Output the (X, Y) coordinate of the center of the cell containing the given text.  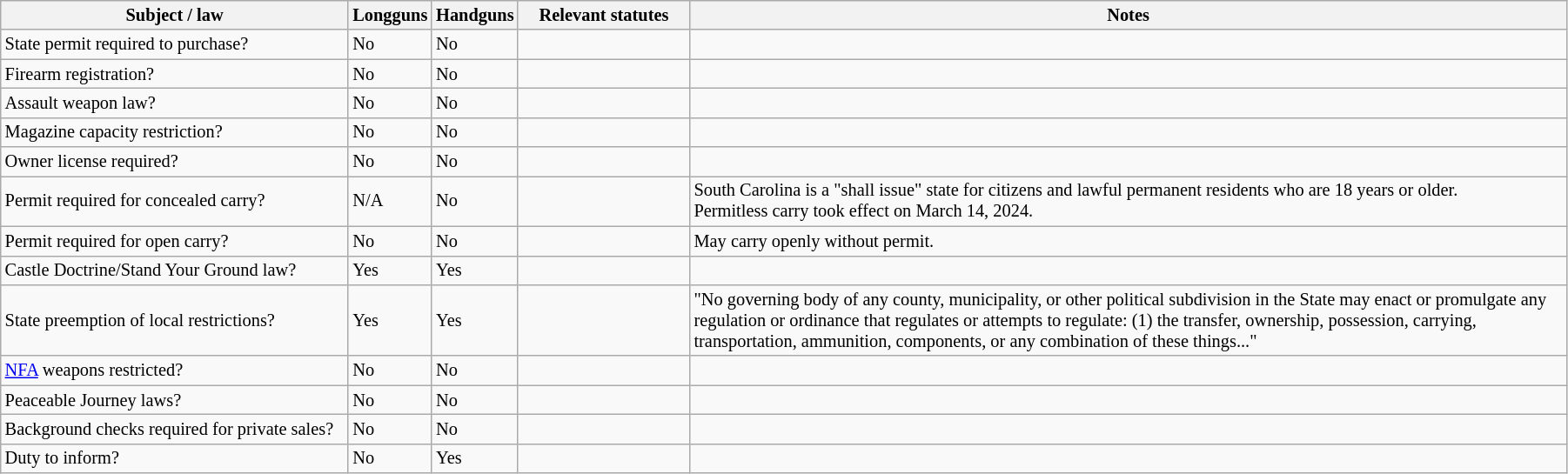
Longguns (390, 15)
Permit required for open carry? (175, 241)
Handguns (475, 15)
State preemption of local restrictions? (175, 320)
Notes (1129, 15)
State permit required to purchase? (175, 44)
NFA weapons restricted? (175, 371)
Duty to inform? (175, 458)
Peaceable Journey laws? (175, 400)
Background checks required for private sales? (175, 429)
Owner license required? (175, 162)
Permit required for concealed carry? (175, 201)
Subject / law (175, 15)
Relevant statutes (604, 15)
May carry openly without permit. (1129, 241)
N/A (390, 201)
Magazine capacity restriction? (175, 132)
Assault weapon law? (175, 103)
Firearm registration? (175, 74)
Castle Doctrine/Stand Your Ground law? (175, 270)
